Detect which cell encompasses the target text, then output its [x, y] center coordinate. 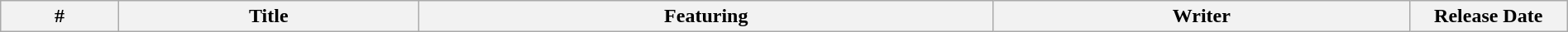
Writer [1201, 16]
Title [268, 16]
Featuring [706, 16]
# [60, 16]
Release Date [1489, 16]
